Capture the cell that displays the provided text and extract its [X, Y] central coordinate. 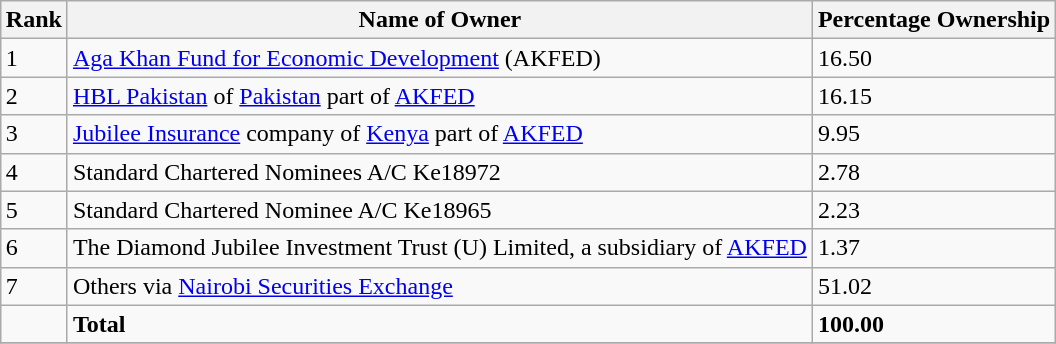
3 [34, 134]
HBL Pakistan of Pakistan part of AKFED [440, 96]
1.37 [934, 248]
4 [34, 172]
16.50 [934, 58]
Percentage Ownership [934, 20]
Aga Khan Fund for Economic Development (AKFED) [440, 58]
2.23 [934, 210]
9.95 [934, 134]
Name of Owner [440, 20]
7 [34, 286]
Standard Chartered Nominee A/C Ke18965 [440, 210]
100.00 [934, 324]
1 [34, 58]
Rank [34, 20]
The Diamond Jubilee Investment Trust (U) Limited, a subsidiary of AKFED [440, 248]
51.02 [934, 286]
2 [34, 96]
Total [440, 324]
Standard Chartered Nominees A/C Ke18972 [440, 172]
Jubilee Insurance company of Kenya part of AKFED [440, 134]
16.15 [934, 96]
6 [34, 248]
5 [34, 210]
2.78 [934, 172]
Others via Nairobi Securities Exchange [440, 286]
